Identify which cell holds the provided text, then report its [x, y] central coordinate. 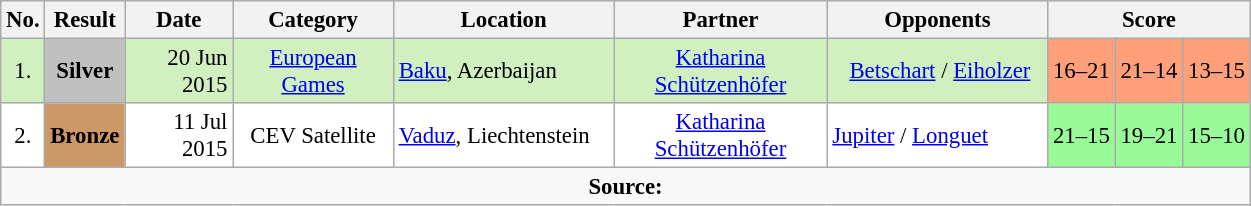
Jupiter / Longuet [938, 136]
13–15 [1217, 72]
Result [85, 20]
2. [23, 136]
11 Jul 2015 [179, 136]
Location [504, 20]
Date [179, 20]
CEV Satellite [314, 136]
Silver [85, 72]
No. [23, 20]
Opponents [938, 20]
Partner [720, 20]
1. [23, 72]
21–15 [1082, 136]
21–14 [1149, 72]
20 Jun 2015 [179, 72]
Betschart / Eiholzer [938, 72]
16–21 [1082, 72]
19–21 [1149, 136]
European Games [314, 72]
Category [314, 20]
15–10 [1217, 136]
Vaduz, Liechtenstein [504, 136]
Source: [626, 187]
Baku, Azerbaijan [504, 72]
Bronze [85, 136]
Score [1150, 20]
